Return (x, y) of the center of cell containing provided text 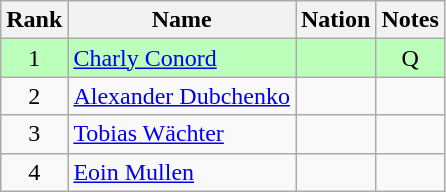
Nation (336, 20)
1 (34, 58)
Alexander Dubchenko (182, 96)
Rank (34, 20)
4 (34, 172)
Notes (410, 20)
Name (182, 20)
2 (34, 96)
Tobias Wächter (182, 134)
Q (410, 58)
Charly Conord (182, 58)
Eoin Mullen (182, 172)
3 (34, 134)
